Search for the cell housing the specified text and yield its [X, Y] center coordinate. 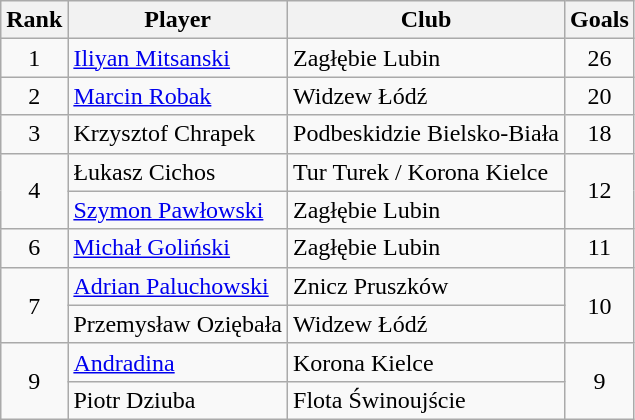
Andradina [178, 362]
2 [34, 96]
12 [600, 191]
Michał Goliński [178, 248]
Korona Kielce [426, 362]
7 [34, 305]
Adrian Paluchowski [178, 286]
Flota Świnoujście [426, 400]
Piotr Dziuba [178, 400]
3 [34, 134]
1 [34, 58]
18 [600, 134]
Podbeskidzie Bielsko-Biała [426, 134]
Iliyan Mitsanski [178, 58]
Marcin Robak [178, 96]
Znicz Pruszków [426, 286]
6 [34, 248]
Krzysztof Chrapek [178, 134]
Łukasz Cichos [178, 172]
Goals [600, 20]
Rank [34, 20]
11 [600, 248]
Club [426, 20]
10 [600, 305]
4 [34, 191]
Przemysław Oziębała [178, 324]
26 [600, 58]
Szymon Pawłowski [178, 210]
20 [600, 96]
Player [178, 20]
Tur Turek / Korona Kielce [426, 172]
